Search for the cell housing the specified text and yield its [X, Y] center coordinate. 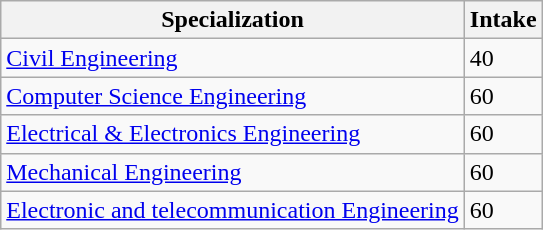
Intake [503, 20]
Electrical & Electronics Engineering [233, 134]
40 [503, 58]
Civil Engineering [233, 58]
Specialization [233, 20]
Computer Science Engineering [233, 96]
Electronic and telecommunication Engineering [233, 210]
Mechanical Engineering [233, 172]
